For the text-containing cell, return its midpoint in [x, y] coordinate format. 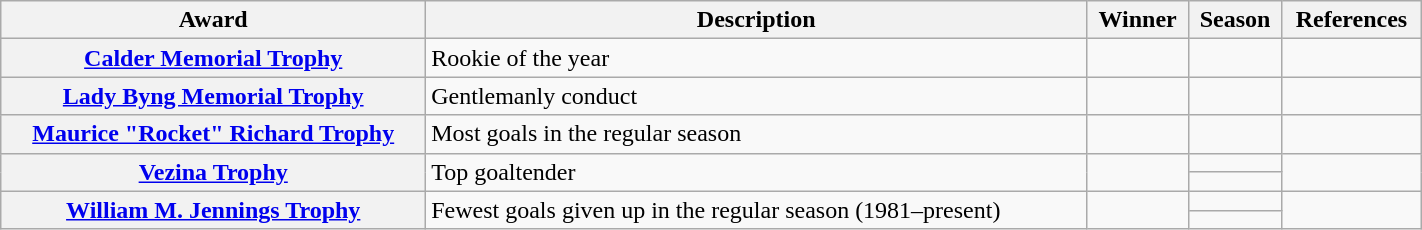
Description [756, 20]
William M. Jennings Trophy [214, 210]
Season [1234, 20]
Vezina Trophy [214, 172]
Most goals in the regular season [756, 134]
Rookie of the year [756, 58]
Calder Memorial Trophy [214, 58]
References [1352, 20]
Award [214, 20]
Gentlemanly conduct [756, 96]
Lady Byng Memorial Trophy [214, 96]
Fewest goals given up in the regular season (1981–present) [756, 210]
Winner [1138, 20]
Maurice "Rocket" Richard Trophy [214, 134]
Top goaltender [756, 172]
